Extract the (x, y) coordinate from the center of the cell holding the provided text.  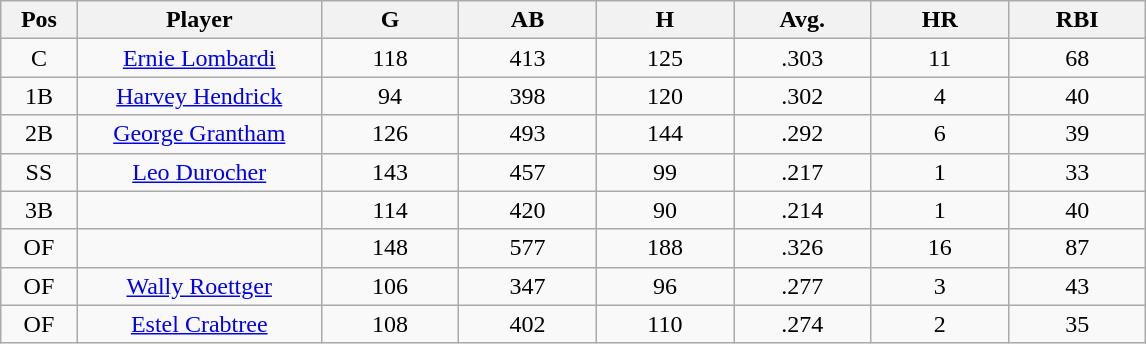
39 (1077, 134)
110 (664, 324)
SS (39, 172)
11 (940, 58)
33 (1077, 172)
Avg. (802, 20)
125 (664, 58)
126 (390, 134)
420 (528, 210)
43 (1077, 286)
457 (528, 172)
144 (664, 134)
398 (528, 96)
C (39, 58)
3B (39, 210)
106 (390, 286)
Ernie Lombardi (199, 58)
Harvey Hendrick (199, 96)
H (664, 20)
AB (528, 20)
87 (1077, 248)
1B (39, 96)
.303 (802, 58)
Pos (39, 20)
.217 (802, 172)
.274 (802, 324)
118 (390, 58)
3 (940, 286)
114 (390, 210)
Player (199, 20)
6 (940, 134)
99 (664, 172)
2 (940, 324)
RBI (1077, 20)
.326 (802, 248)
.214 (802, 210)
4 (940, 96)
Leo Durocher (199, 172)
.277 (802, 286)
94 (390, 96)
90 (664, 210)
402 (528, 324)
16 (940, 248)
Estel Crabtree (199, 324)
577 (528, 248)
Wally Roettger (199, 286)
HR (940, 20)
George Grantham (199, 134)
108 (390, 324)
347 (528, 286)
G (390, 20)
188 (664, 248)
35 (1077, 324)
120 (664, 96)
413 (528, 58)
68 (1077, 58)
493 (528, 134)
2B (39, 134)
143 (390, 172)
.292 (802, 134)
.302 (802, 96)
148 (390, 248)
96 (664, 286)
